For the text-containing cell, return its midpoint in [X, Y] coordinate format. 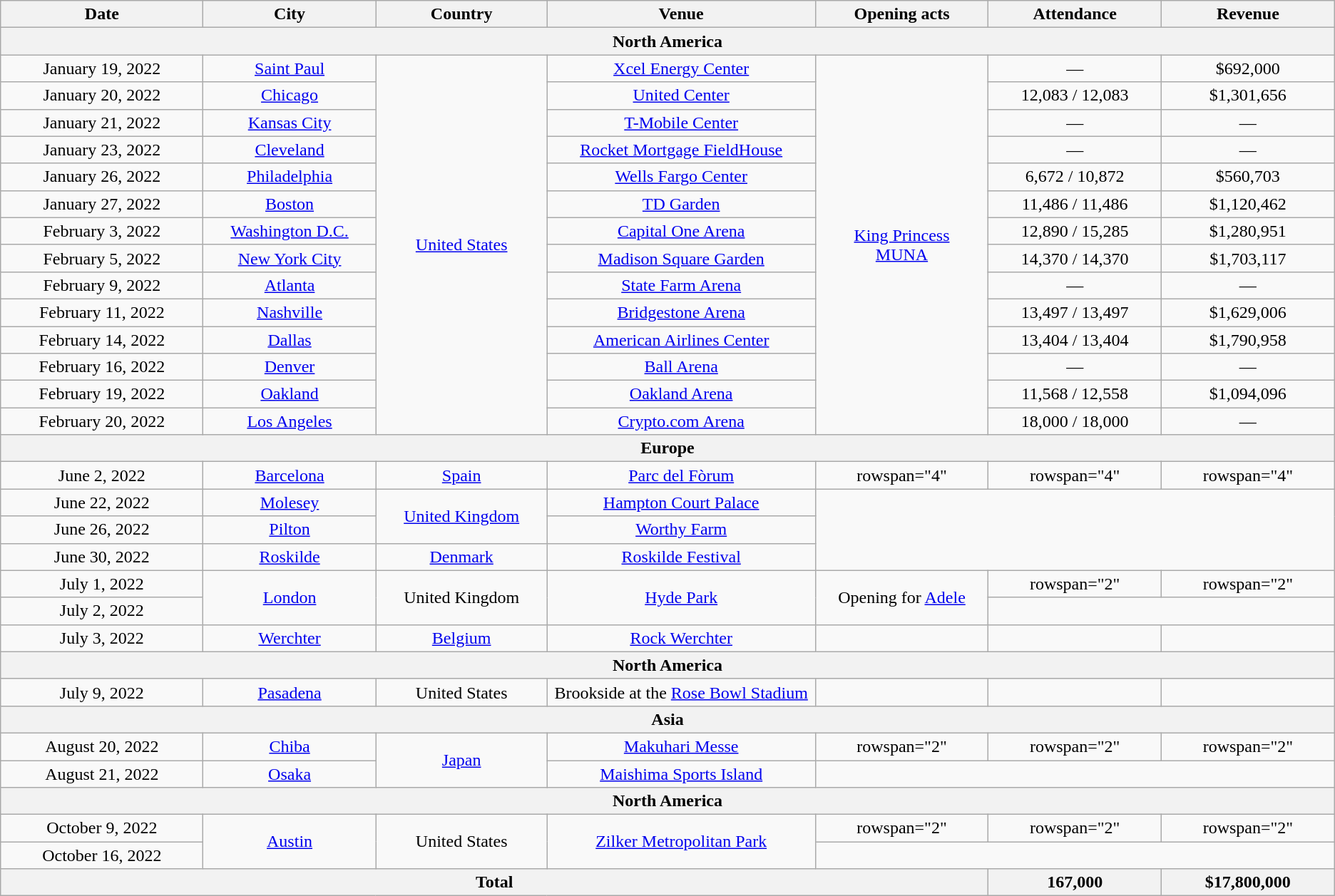
Werchter [290, 638]
July 9, 2022 [102, 692]
Makuhari Messe [681, 746]
Attendance [1075, 14]
Saint Paul [290, 68]
August 21, 2022 [102, 773]
June 30, 2022 [102, 557]
June 2, 2022 [102, 475]
Rocket Mortgage FieldHouse [681, 150]
February 11, 2022 [102, 312]
Austin [290, 842]
January 23, 2022 [102, 150]
January 20, 2022 [102, 96]
Revenue [1248, 14]
Opening acts [901, 14]
Xcel Energy Center [681, 68]
Hyde Park [681, 597]
Ball Arena [681, 367]
Molesey [290, 503]
$560,703 [1248, 177]
Oakland [290, 394]
$1,301,656 [1248, 96]
Denmark [461, 557]
Pasadena [290, 692]
United Center [681, 96]
11,486 / 11,486 [1075, 204]
Washington D.C. [290, 231]
Opening for Adele [901, 597]
$1,094,096 [1248, 394]
June 22, 2022 [102, 503]
Parc del Fòrum [681, 475]
February 3, 2022 [102, 231]
12,890 / 15,285 [1075, 231]
13,404 / 13,404 [1075, 340]
Country [461, 14]
July 3, 2022 [102, 638]
January 21, 2022 [102, 123]
Philadelphia [290, 177]
18,000 / 18,000 [1075, 421]
$1,703,117 [1248, 258]
February 5, 2022 [102, 258]
Date [102, 14]
Denver [290, 367]
Kansas City [290, 123]
Crypto.com Arena [681, 421]
Chiba [290, 746]
Brookside at the Rose Bowl Stadium [681, 692]
Wells Fargo Center [681, 177]
Barcelona [290, 475]
Rock Werchter [681, 638]
October 9, 2022 [102, 828]
January 27, 2022 [102, 204]
Cleveland [290, 150]
$692,000 [1248, 68]
July 2, 2022 [102, 611]
February 20, 2022 [102, 421]
11,568 / 12,558 [1075, 394]
$1,790,958 [1248, 340]
Capital One Arena [681, 231]
August 20, 2022 [102, 746]
$17,800,000 [1248, 882]
Asia [667, 719]
Zilker Metropolitan Park [681, 842]
June 26, 2022 [102, 530]
TD Garden [681, 204]
Dallas [290, 340]
12,083 / 12,083 [1075, 96]
February 19, 2022 [102, 394]
$1,120,462 [1248, 204]
Roskilde Festival [681, 557]
Venue [681, 14]
6,672 / 10,872 [1075, 177]
Roskilde [290, 557]
Bridgestone Arena [681, 312]
February 14, 2022 [102, 340]
Los Angeles [290, 421]
January 19, 2022 [102, 68]
Hampton Court Palace [681, 503]
July 1, 2022 [102, 584]
Pilton [290, 530]
Osaka [290, 773]
167,000 [1075, 882]
Europe [667, 448]
October 16, 2022 [102, 855]
Boston [290, 204]
Madison Square Garden [681, 258]
Japan [461, 760]
Spain [461, 475]
Worthy Farm [681, 530]
Nashville [290, 312]
State Farm Arena [681, 285]
February 9, 2022 [102, 285]
American Airlines Center [681, 340]
New York City [290, 258]
14,370 / 14,370 [1075, 258]
King PrincessMUNA [901, 245]
February 16, 2022 [102, 367]
London [290, 597]
T-Mobile Center [681, 123]
Maishima Sports Island [681, 773]
Chicago [290, 96]
$1,629,006 [1248, 312]
$1,280,951 [1248, 231]
13,497 / 13,497 [1075, 312]
Oakland Arena [681, 394]
Atlanta [290, 285]
January 26, 2022 [102, 177]
Belgium [461, 638]
Total [495, 882]
City [290, 14]
